Locate the cell with the specified text and output its (X, Y) center coordinate. 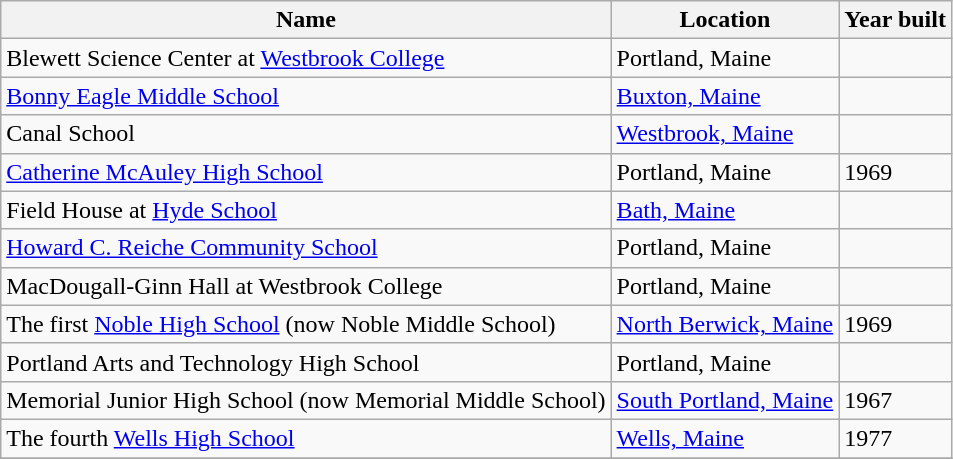
Name (306, 20)
Bath, Maine (725, 210)
Wells, Maine (725, 438)
North Berwick, Maine (725, 324)
South Portland, Maine (725, 400)
Catherine McAuley High School (306, 172)
The fourth Wells High School (306, 438)
Howard C. Reiche Community School (306, 248)
Memorial Junior High School (now Memorial Middle School) (306, 400)
Portland Arts and Technology High School (306, 362)
1967 (896, 400)
1977 (896, 438)
Blewett Science Center at Westbrook College (306, 58)
Year built (896, 20)
The first Noble High School (now Noble Middle School) (306, 324)
Westbrook, Maine (725, 134)
Buxton, Maine (725, 96)
MacDougall-Ginn Hall at Westbrook College (306, 286)
Field House at Hyde School (306, 210)
Canal School (306, 134)
Bonny Eagle Middle School (306, 96)
Location (725, 20)
